Find where the given text appears and provide that cell's center as [x, y] coordinate. 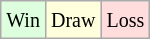
Win [24, 20]
Loss [126, 20]
Draw [72, 20]
